Locate the cell with the specified text and output its (x, y) center coordinate. 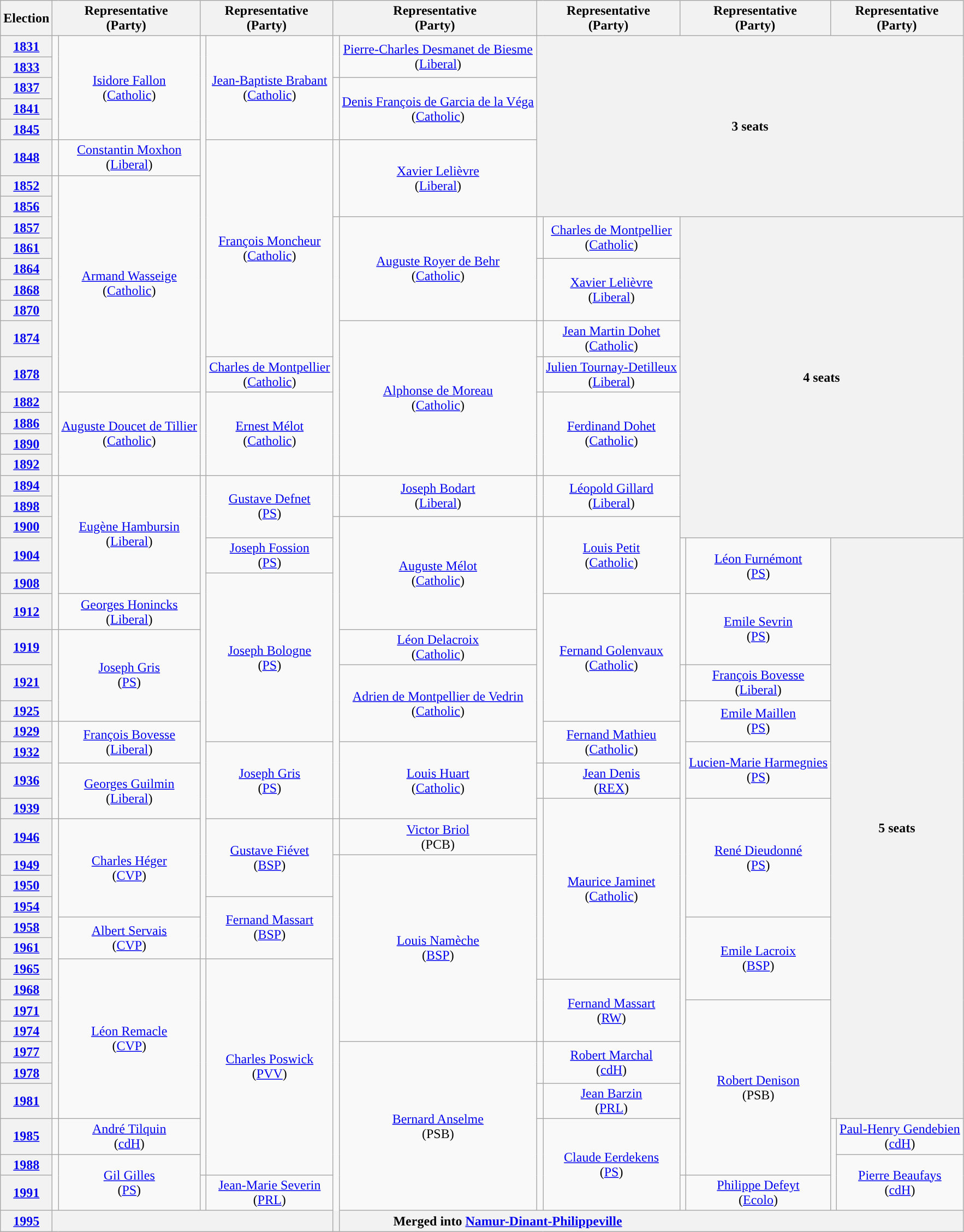
Joseph Bologne(PS) (270, 658)
Joseph Fossion(PS) (270, 555)
Gustave Fiévet(BSP) (270, 857)
1904 (26, 555)
Léon Remacle(CVP) (129, 1039)
1837 (26, 88)
1882 (26, 402)
Albert Servais(CVP) (129, 938)
Fernand Massart(BSP) (270, 927)
Denis François de Garcia de la Véga(Catholic) (438, 109)
Jean Martin Dohet(Catholic) (611, 339)
Louis Namèche(BSP) (438, 948)
Armand Wasseige(Catholic) (129, 284)
1841 (26, 109)
Louis Huart(Catholic) (438, 781)
1919 (26, 647)
1936 (26, 781)
Jean-Baptiste Brabant(Catholic) (270, 88)
3 seats (750, 127)
Léopold Gillard(Liberal) (611, 496)
Emile Sevrin(PS) (759, 629)
Constantin Moxhon(Liberal) (129, 157)
Georges Guilmin(Liberal) (129, 791)
Fernand Golenvaux(Catholic) (611, 658)
Victor Briol(PCB) (438, 837)
Auguste Doucet de Tillier(Catholic) (129, 434)
1857 (26, 227)
1845 (26, 129)
1971 (26, 1010)
1848 (26, 157)
1868 (26, 290)
Charles Héger(CVP) (129, 868)
4 seats (821, 377)
Léon Furnémont(PS) (759, 566)
1856 (26, 206)
Gustave Defnet(PS) (270, 506)
1988 (26, 1165)
1894 (26, 485)
Bernard Anselme(PSB) (438, 1126)
Charles Poswick(PVV) (270, 1067)
1949 (26, 865)
5 seats (897, 828)
1874 (26, 339)
1898 (26, 506)
André Tilquin(cdH) (129, 1137)
1886 (26, 423)
1961 (26, 948)
René Dieudonné(PS) (759, 857)
1950 (26, 886)
Auguste Royer de Behr(Catholic) (438, 269)
1932 (26, 753)
1870 (26, 311)
1974 (26, 1031)
1890 (26, 444)
1954 (26, 907)
1892 (26, 465)
1912 (26, 612)
Julien Tournay-Detilleux(Liberal) (611, 375)
Jean Barzin(PRL) (611, 1101)
Merged into Namur-Dinant-Philippeville (508, 1221)
Isidore Fallon(Catholic) (129, 88)
1864 (26, 269)
1965 (26, 969)
Joseph Bodart(Liberal) (438, 496)
1978 (26, 1073)
1900 (26, 527)
1958 (26, 927)
1852 (26, 186)
1831 (26, 46)
1925 (26, 710)
1861 (26, 248)
François Moncheur(Catholic) (270, 248)
Alphonse de Moreau(Catholic) (438, 398)
Emile Lacroix(BSP) (759, 958)
1878 (26, 375)
1981 (26, 1101)
Adrien de Montpellier de Vedrin(Catholic) (438, 703)
Jean-Marie Severin(PRL) (270, 1193)
Pierre-Charles Desmanet de Biesme(Liberal) (438, 57)
Fernand Mathieu(Catholic) (611, 742)
1985 (26, 1137)
Louis Petit(Catholic) (611, 555)
Gil Gilles(PS) (129, 1183)
1946 (26, 837)
1977 (26, 1052)
Léon Delacroix(Catholic) (438, 647)
Ferdinand Dohet(Catholic) (611, 434)
1968 (26, 990)
1908 (26, 583)
1939 (26, 809)
1921 (26, 683)
1995 (26, 1221)
Robert Denison(PSB) (759, 1087)
1929 (26, 732)
Fernand Massart(RW) (611, 1010)
Eugène Hambursin(Liberal) (129, 534)
Philippe Defeyt(Ecolo) (759, 1193)
Maurice Jaminet(Catholic) (611, 889)
Georges Honincks(Liberal) (129, 612)
1833 (26, 67)
Claude Eerdekens(PS) (611, 1165)
Ernest Mélot(Catholic) (270, 434)
Pierre Beaufays(cdH) (900, 1183)
Auguste Mélot(Catholic) (438, 573)
Robert Marchal(cdH) (611, 1062)
Jean Denis(REX) (611, 781)
1991 (26, 1193)
Paul-Henry Gendebien(cdH) (900, 1137)
Lucien-Marie Harmegnies(PS) (759, 770)
Emile Maillen(PS) (759, 721)
Election (26, 19)
